Locate the cell with the specified text and output its (x, y) center coordinate. 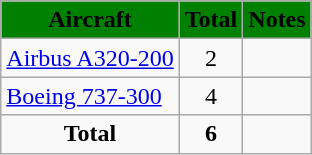
Boeing 737-300 (90, 96)
Aircraft (90, 20)
4 (211, 96)
2 (211, 58)
Airbus A320-200 (90, 58)
6 (211, 134)
Notes (277, 20)
